Locate the cell with the specified text and output its [x, y] center coordinate. 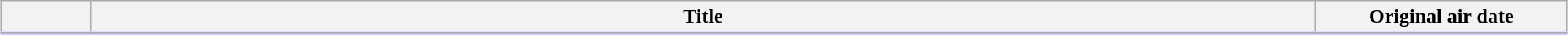
Original air date [1441, 17]
Title [703, 17]
